For the text-containing cell, return its midpoint in (x, y) coordinate format. 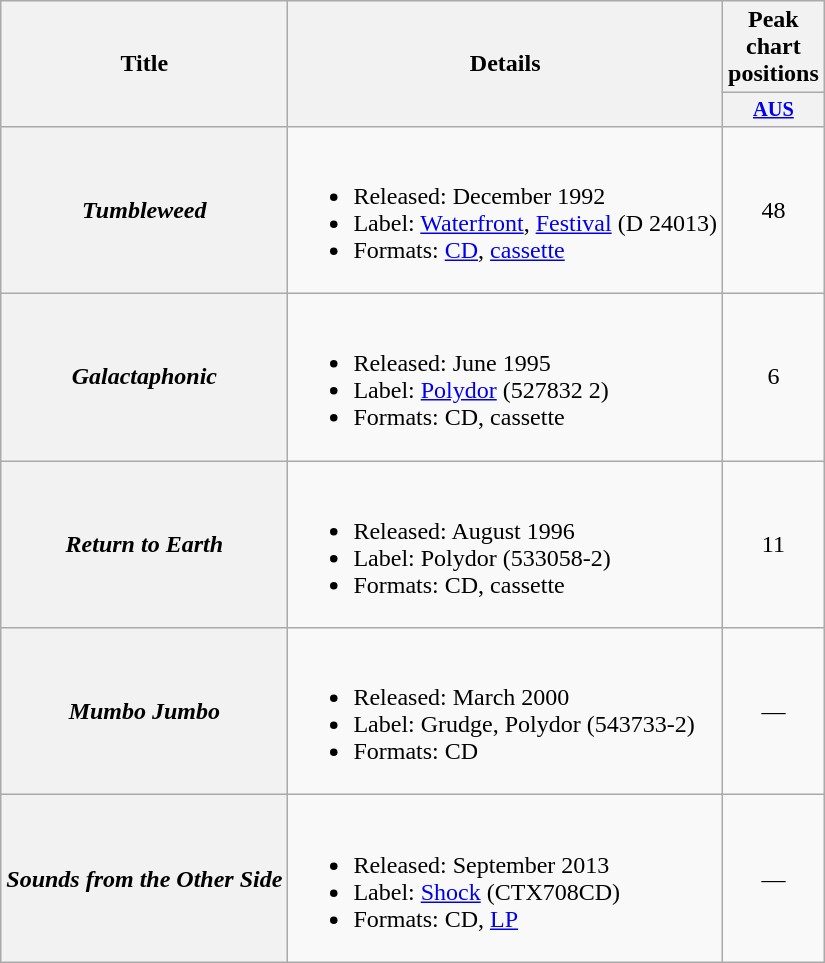
Return to Earth (144, 544)
6 (774, 378)
Mumbo Jumbo (144, 712)
Galactaphonic (144, 378)
Released: September 2013Label: Shock (CTX708CD)Formats: CD, LP (506, 878)
Tumbleweed (144, 210)
AUS (774, 110)
Released: December 1992Label: Waterfront, Festival (D 24013)Formats: CD, cassette (506, 210)
Title (144, 64)
48 (774, 210)
Peak chart positions (774, 47)
Details (506, 64)
Released: June 1995Label: Polydor (527832 2)Formats: CD, cassette (506, 378)
Released: March 2000Label: Grudge, Polydor (543733-2)Formats: CD (506, 712)
11 (774, 544)
Released: August 1996Label: Polydor (533058-2)Formats: CD, cassette (506, 544)
Sounds from the Other Side (144, 878)
